Scan for the cell matching the given text and deliver its (x, y) coordinate at center. 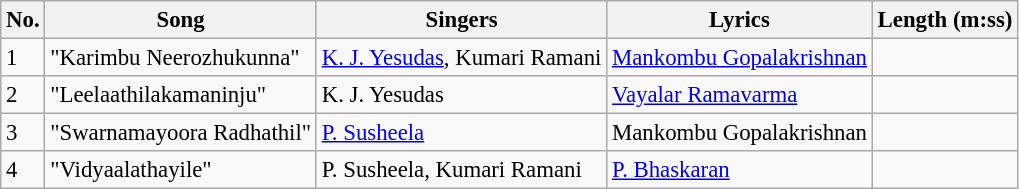
Singers (461, 20)
K. J. Yesudas (461, 95)
"Vidyaalathayile" (181, 170)
1 (23, 58)
Length (m:ss) (944, 20)
P. Bhaskaran (740, 170)
2 (23, 95)
4 (23, 170)
No. (23, 20)
"Swarnamayoora Radhathil" (181, 133)
Song (181, 20)
P. Susheela, Kumari Ramani (461, 170)
"Leelaathilakamaninju" (181, 95)
3 (23, 133)
K. J. Yesudas, Kumari Ramani (461, 58)
Vayalar Ramavarma (740, 95)
Lyrics (740, 20)
"Karimbu Neerozhukunna" (181, 58)
P. Susheela (461, 133)
